Return [x, y] of the center of cell containing provided text 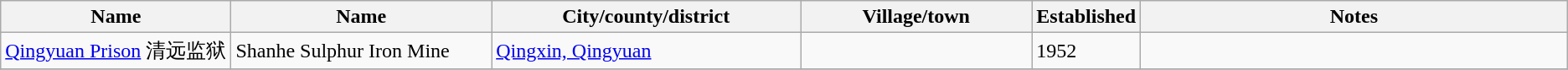
Shanhe Sulphur Iron Mine [362, 51]
Qingyuan Prison 清远监狱 [116, 51]
Village/town [916, 17]
Established [1086, 17]
1952 [1086, 51]
City/county/district [647, 17]
Notes [1354, 17]
Qingxin, Qingyuan [647, 51]
